Pinpoint the cell where the given text exists, returning its (X, Y) midpoint coordinate. 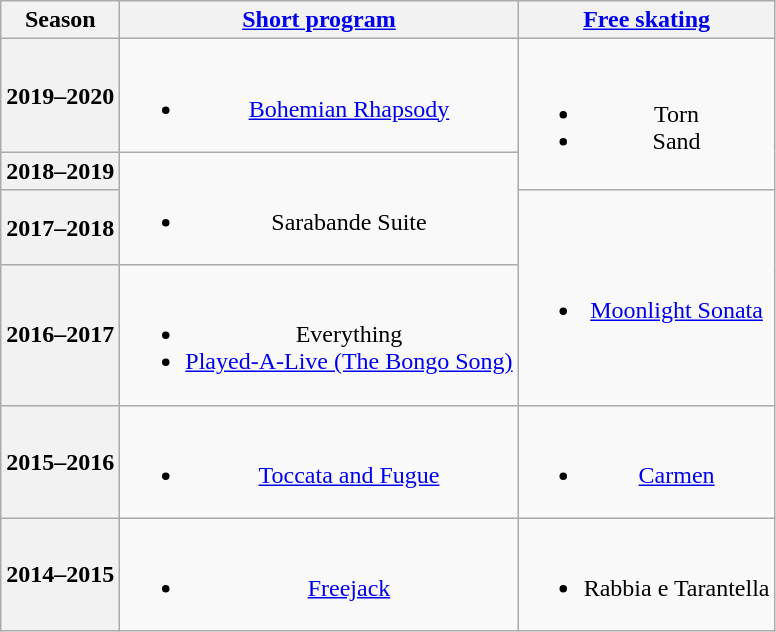
Carmen (646, 462)
2015–2016 (60, 462)
Toccata and Fugue (319, 462)
Freejack (319, 574)
2014–2015 (60, 574)
Rabbia e Tarantella (646, 574)
Sarabande Suite (319, 208)
Free skating (646, 20)
2018–2019 (60, 171)
Season (60, 20)
Torn Sand (646, 114)
Short program (319, 20)
2019–2020 (60, 96)
2017–2018 (60, 228)
Moonlight Sonata (646, 298)
Everything Played-A-Live (The Bongo Song) (319, 335)
2016–2017 (60, 335)
Bohemian Rhapsody (319, 96)
